Determine the (X, Y) coordinate at the center of the cell enclosing the given text.  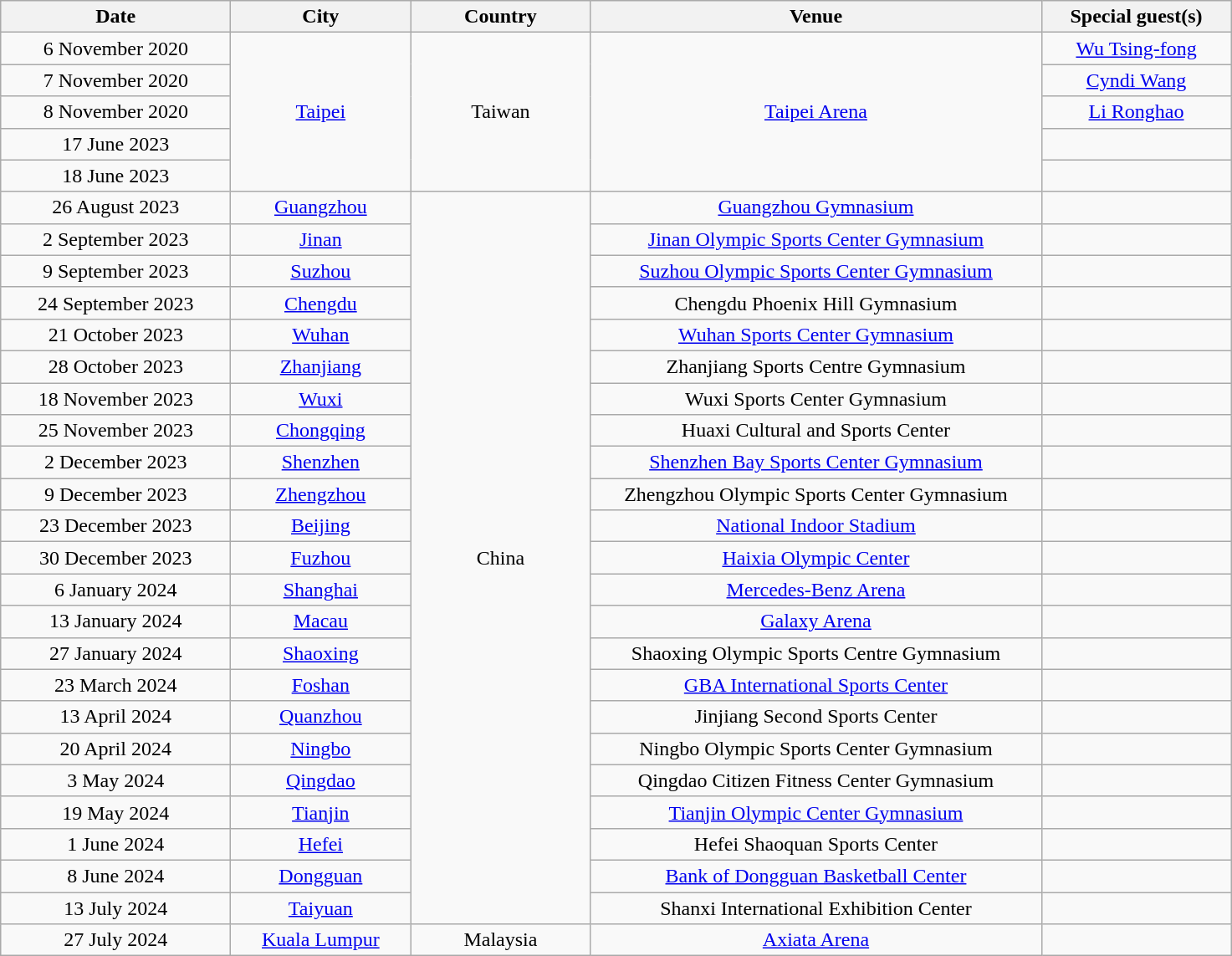
6 November 2020 (115, 49)
China (500, 557)
Jinan Olympic Sports Center Gymnasium (816, 239)
Qingdao Citizen Fitness Center Gymnasium (816, 780)
Suzhou Olympic Sports Center Gymnasium (816, 271)
Jinan (321, 239)
7 November 2020 (115, 80)
Wuxi (321, 399)
Jinjiang Second Sports Center (816, 717)
Country (500, 17)
Shanghai (321, 590)
Chongqing (321, 431)
Ningbo (321, 749)
13 January 2024 (115, 621)
Shenzhen Bay Sports Center Gymnasium (816, 463)
21 October 2023 (115, 335)
Haixia Olympic Center (816, 558)
8 June 2024 (115, 876)
Zhengzhou (321, 494)
Ningbo Olympic Sports Center Gymnasium (816, 749)
Axiata Arena (816, 940)
Tianjin (321, 812)
Shaoxing (321, 653)
Quanzhou (321, 717)
Macau (321, 621)
13 July 2024 (115, 907)
Wuhan (321, 335)
Taiyuan (321, 907)
Dongguan (321, 876)
30 December 2023 (115, 558)
20 April 2024 (115, 749)
Malaysia (500, 940)
Chengdu (321, 303)
24 September 2023 (115, 303)
23 March 2024 (115, 685)
Mercedes-Benz Arena (816, 590)
City (321, 17)
19 May 2024 (115, 812)
Fuzhou (321, 558)
Venue (816, 17)
26 August 2023 (115, 207)
6 January 2024 (115, 590)
Huaxi Cultural and Sports Center (816, 431)
13 April 2024 (115, 717)
Wu Tsing-fong (1136, 49)
17 June 2023 (115, 144)
Galaxy Arena (816, 621)
Foshan (321, 685)
Taiwan (500, 112)
National Indoor Stadium (816, 526)
Shaoxing Olympic Sports Centre Gymnasium (816, 653)
Shenzhen (321, 463)
GBA International Sports Center (816, 685)
25 November 2023 (115, 431)
Cyndi Wang (1136, 80)
2 December 2023 (115, 463)
Guangzhou Gymnasium (816, 207)
Kuala Lumpur (321, 940)
Zhengzhou Olympic Sports Center Gymnasium (816, 494)
23 December 2023 (115, 526)
Li Ronghao (1136, 112)
9 December 2023 (115, 494)
27 January 2024 (115, 653)
Tianjin Olympic Center Gymnasium (816, 812)
Taipei Arena (816, 112)
Date (115, 17)
Zhanjiang Sports Centre Gymnasium (816, 366)
Wuxi Sports Center Gymnasium (816, 399)
Beijing (321, 526)
Wuhan Sports Center Gymnasium (816, 335)
Qingdao (321, 780)
27 July 2024 (115, 940)
Chengdu Phoenix Hill Gymnasium (816, 303)
9 September 2023 (115, 271)
Hefei (321, 844)
Shanxi International Exhibition Center (816, 907)
1 June 2024 (115, 844)
Suzhou (321, 271)
Guangzhou (321, 207)
18 November 2023 (115, 399)
2 September 2023 (115, 239)
Hefei Shaoquan Sports Center (816, 844)
Bank of Dongguan Basketball Center (816, 876)
Taipei (321, 112)
3 May 2024 (115, 780)
8 November 2020 (115, 112)
28 October 2023 (115, 366)
Zhanjiang (321, 366)
18 June 2023 (115, 176)
Special guest(s) (1136, 17)
